Output the (x, y) coordinate of the center of the cell containing the given text.  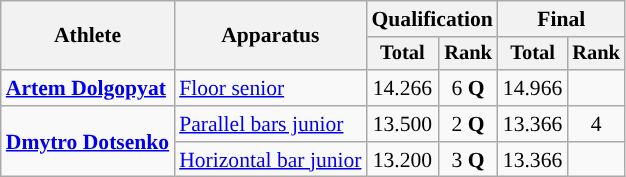
Apparatus (270, 36)
4 (596, 124)
14.266 (403, 88)
Floor senior (270, 88)
2 Q (468, 124)
6 Q (468, 88)
13.366 (532, 124)
Final (562, 19)
Dmytro Dotsenko (88, 142)
Qualification (432, 19)
14.966 (532, 88)
13.500 (403, 124)
Parallel bars junior (270, 124)
Artem Dolgopyat (88, 88)
Athlete (88, 36)
